Scan for the cell matching the given text and deliver its (X, Y) coordinate at center. 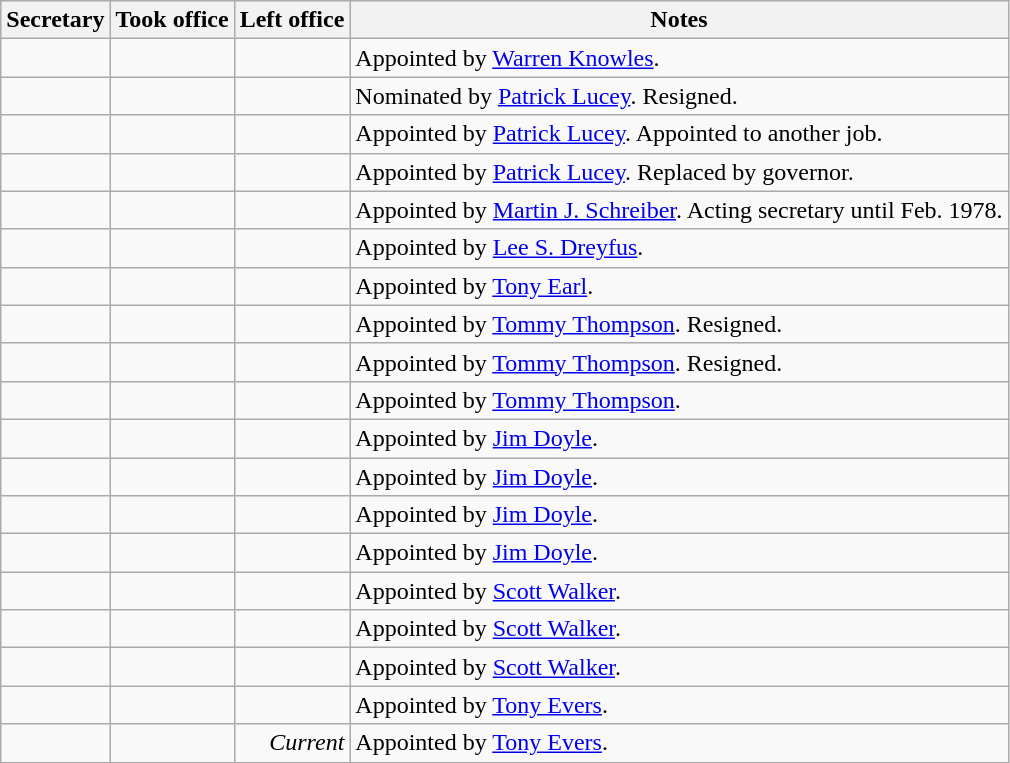
Secretary (56, 20)
Appointed by Patrick Lucey. Replaced by governor. (679, 172)
Appointed by Warren Knowles. (679, 58)
Nominated by Patrick Lucey. Resigned. (679, 96)
Took office (172, 20)
Notes (679, 20)
Appointed by Lee S. Dreyfus. (679, 248)
Appointed by Tommy Thompson. (679, 400)
Left office (292, 20)
Appointed by Patrick Lucey. Appointed to another job. (679, 134)
Appointed by Tony Earl. (679, 286)
Current (292, 743)
Appointed by Martin J. Schreiber. Acting secretary until Feb. 1978. (679, 210)
